Return [X, Y] of the center of cell containing provided text 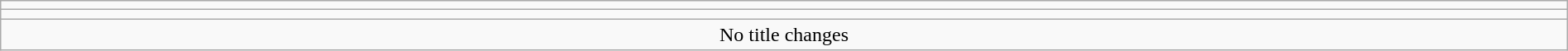
No title changes [784, 35]
